Capture the cell that displays the provided text and extract its (X, Y) central coordinate. 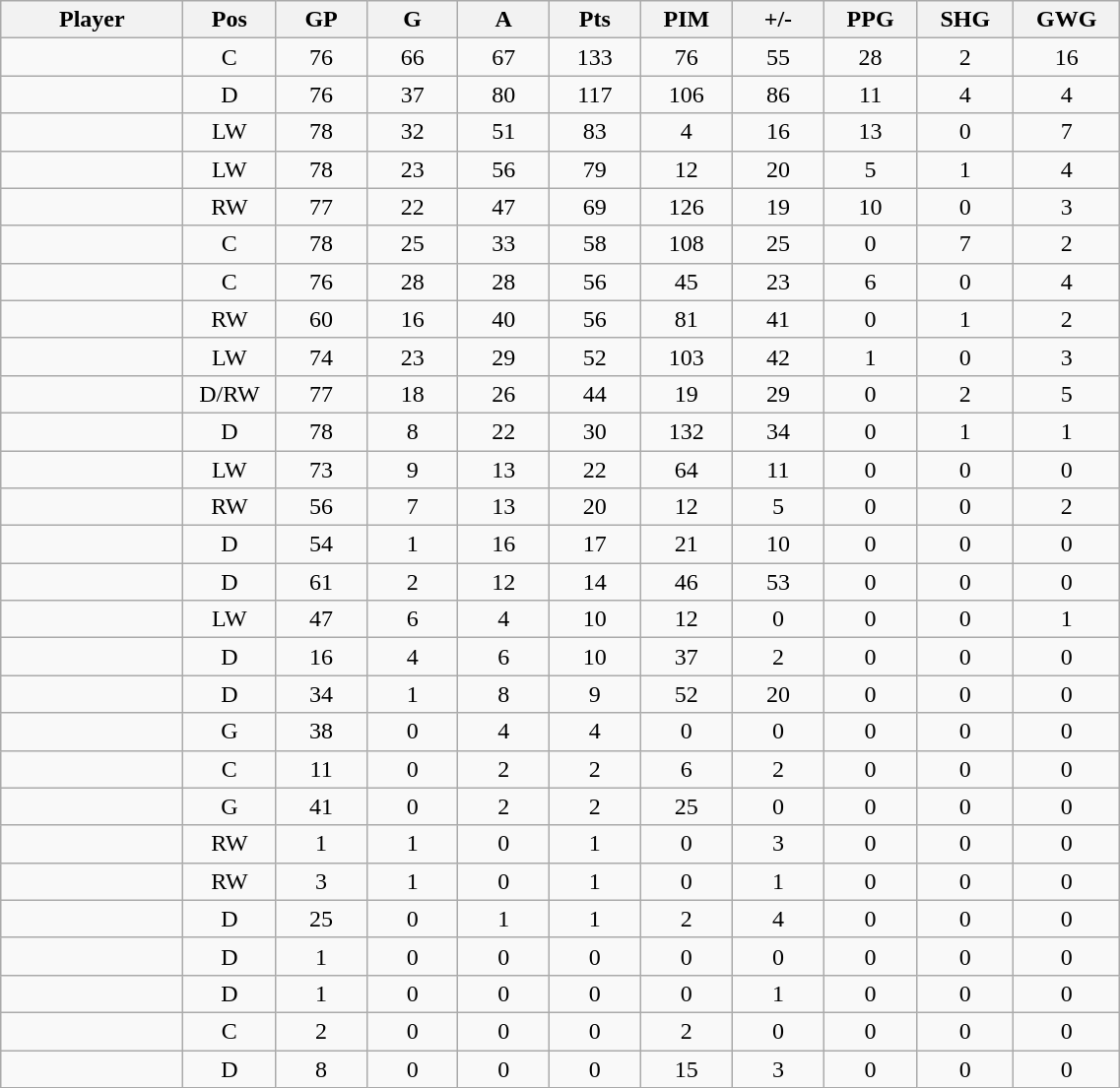
126 (687, 207)
42 (778, 356)
80 (504, 95)
79 (595, 169)
61 (321, 582)
SHG (965, 20)
81 (687, 319)
GP (321, 20)
D/RW (230, 394)
133 (595, 57)
17 (595, 544)
64 (687, 470)
14 (595, 582)
Player (93, 20)
60 (321, 319)
PPG (871, 20)
40 (504, 319)
18 (412, 394)
51 (504, 132)
69 (595, 207)
83 (595, 132)
117 (595, 95)
26 (504, 394)
132 (687, 431)
33 (504, 244)
108 (687, 244)
+/- (778, 20)
38 (321, 732)
Pts (595, 20)
A (504, 20)
103 (687, 356)
30 (595, 431)
55 (778, 57)
GWG (1067, 20)
74 (321, 356)
86 (778, 95)
Pos (230, 20)
15 (687, 1068)
66 (412, 57)
PIM (687, 20)
106 (687, 95)
46 (687, 582)
21 (687, 544)
32 (412, 132)
67 (504, 57)
54 (321, 544)
73 (321, 470)
44 (595, 394)
53 (778, 582)
45 (687, 282)
58 (595, 244)
